Locate the cell with the specified text and output its [X, Y] center coordinate. 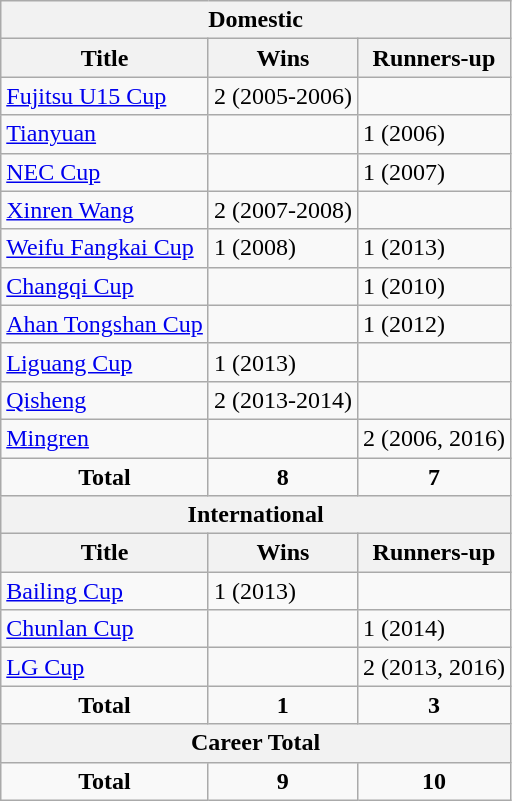
10 [434, 781]
2 (2013-2014) [282, 400]
1 (2010) [434, 286]
Xinren Wang [105, 210]
Qisheng [105, 400]
Ahan Tongshan Cup [105, 324]
1 (2007) [434, 172]
2 (2013, 2016) [434, 667]
Chunlan Cup [105, 629]
2 (2006, 2016) [434, 438]
2 (2007-2008) [282, 210]
2 (2005-2006) [282, 96]
Bailing Cup [105, 591]
LG Cup [105, 667]
3 [434, 705]
1 (2012) [434, 324]
8 [282, 477]
Tianyuan [105, 134]
Weifu Fangkai Cup [105, 248]
7 [434, 477]
Domestic [256, 20]
1 (2008) [282, 248]
Mingren [105, 438]
1 [282, 705]
Liguang Cup [105, 362]
Career Total [256, 743]
Fujitsu U15 Cup [105, 96]
International [256, 515]
1 (2014) [434, 629]
NEC Cup [105, 172]
1 (2006) [434, 134]
Changqi Cup [105, 286]
9 [282, 781]
